Capture the cell that displays the provided text and extract its (X, Y) central coordinate. 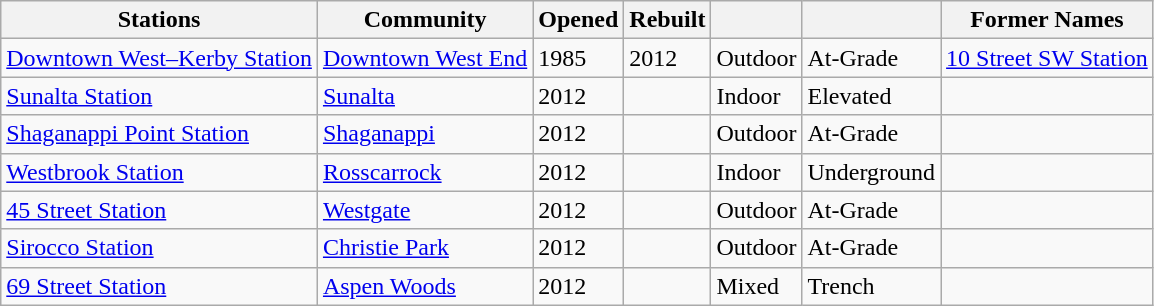
Shaganappi (424, 134)
45 Street Station (160, 210)
Trench (872, 286)
Downtown West End (424, 58)
Community (424, 20)
Underground (872, 172)
Sirocco Station (160, 248)
Christie Park (424, 248)
Shaganappi Point Station (160, 134)
Westbrook Station (160, 172)
Rebuilt (668, 20)
Sunalta Station (160, 96)
Elevated (872, 96)
Westgate (424, 210)
Stations (160, 20)
Downtown West–Kerby Station (160, 58)
Mixed (756, 286)
Sunalta (424, 96)
Former Names (1048, 20)
Aspen Woods (424, 286)
10 Street SW Station (1048, 58)
Opened (578, 20)
1985 (578, 58)
Rosscarrock (424, 172)
69 Street Station (160, 286)
